For the text-containing cell, return its midpoint in [x, y] coordinate format. 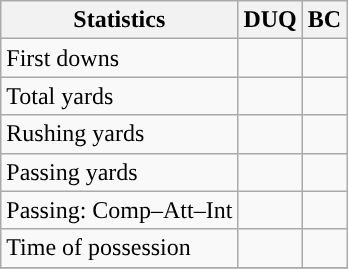
Statistics [120, 20]
BC [324, 20]
First downs [120, 58]
Time of possession [120, 248]
DUQ [270, 20]
Passing: Comp–Att–Int [120, 210]
Passing yards [120, 172]
Rushing yards [120, 134]
Total yards [120, 96]
